For the text-containing cell, return its midpoint in [x, y] coordinate format. 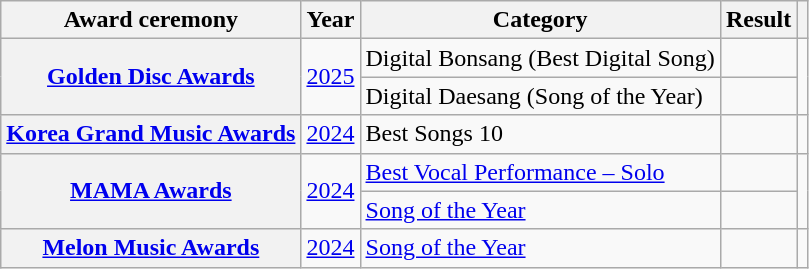
Best Songs 10 [540, 134]
Melon Music Awards [151, 248]
Year [330, 20]
Best Vocal Performance – Solo [540, 172]
Digital Daesang (Song of the Year) [540, 96]
Digital Bonsang (Best Digital Song) [540, 58]
Korea Grand Music Awards [151, 134]
Category [540, 20]
Golden Disc Awards [151, 77]
2025 [330, 77]
Result [758, 20]
MAMA Awards [151, 191]
Award ceremony [151, 20]
